Search for the cell housing the specified text and yield its (x, y) center coordinate. 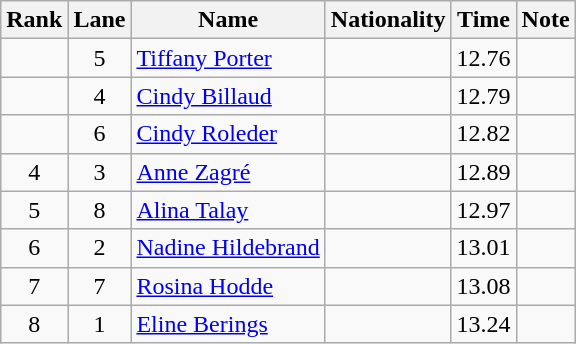
Eline Berings (228, 324)
Time (484, 20)
Anne Zagré (228, 172)
12.76 (484, 58)
13.01 (484, 248)
13.08 (484, 286)
Name (228, 20)
1 (100, 324)
Rosina Hodde (228, 286)
Nationality (388, 20)
2 (100, 248)
12.79 (484, 96)
Rank (34, 20)
Nadine Hildebrand (228, 248)
3 (100, 172)
Cindy Billaud (228, 96)
Note (546, 20)
13.24 (484, 324)
12.89 (484, 172)
12.82 (484, 134)
Alina Talay (228, 210)
Tiffany Porter (228, 58)
Cindy Roleder (228, 134)
12.97 (484, 210)
Lane (100, 20)
